Identify which cell holds the provided text, then report its [X, Y] central coordinate. 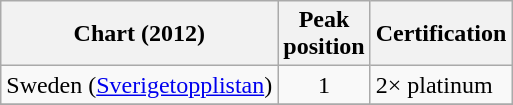
1 [324, 85]
Peakposition [324, 34]
2× platinum [441, 85]
Chart (2012) [140, 34]
Certification [441, 34]
Sweden (Sverigetopplistan) [140, 85]
